Identify which cell holds the provided text, then report its [x, y] central coordinate. 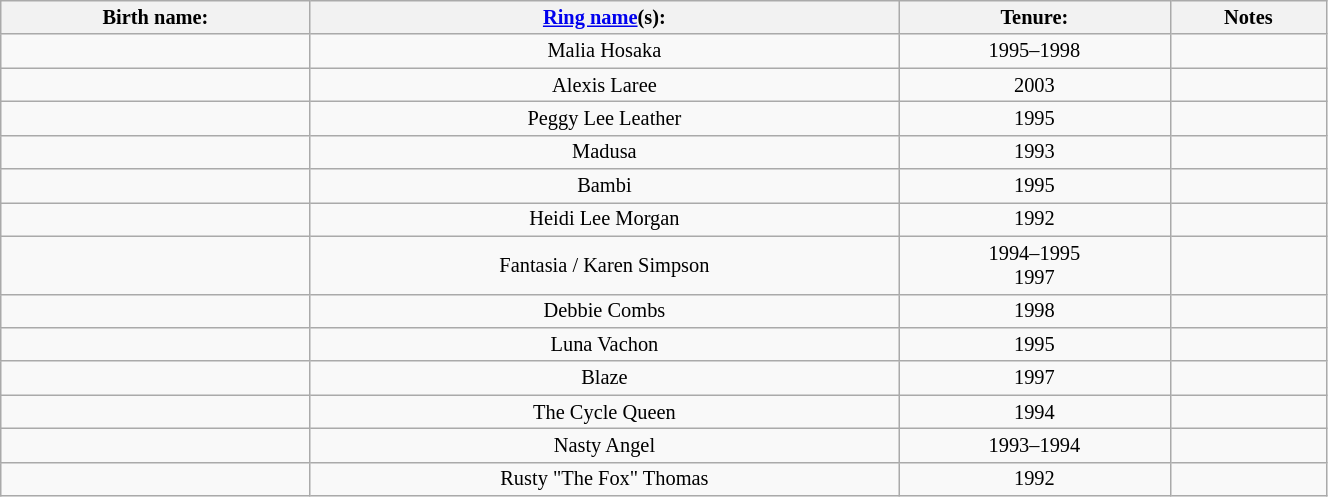
The Cycle Queen [604, 412]
Birth name: [156, 17]
Nasty Angel [604, 445]
Ring name(s): [604, 17]
Bambi [604, 186]
Rusty "The Fox" Thomas [604, 479]
1994–19951997 [1035, 265]
1994 [1035, 412]
1993–1994 [1035, 445]
1993 [1035, 152]
Alexis Laree [604, 85]
Blaze [604, 378]
Debbie Combs [604, 311]
Tenure: [1035, 17]
Peggy Lee Leather [604, 118]
Fantasia / Karen Simpson [604, 265]
2003 [1035, 85]
1997 [1035, 378]
Notes [1248, 17]
Malia Hosaka [604, 51]
Luna Vachon [604, 344]
1998 [1035, 311]
1995–1998 [1035, 51]
Heidi Lee Morgan [604, 219]
Madusa [604, 152]
